Scan for the cell matching the given text and deliver its (x, y) coordinate at center. 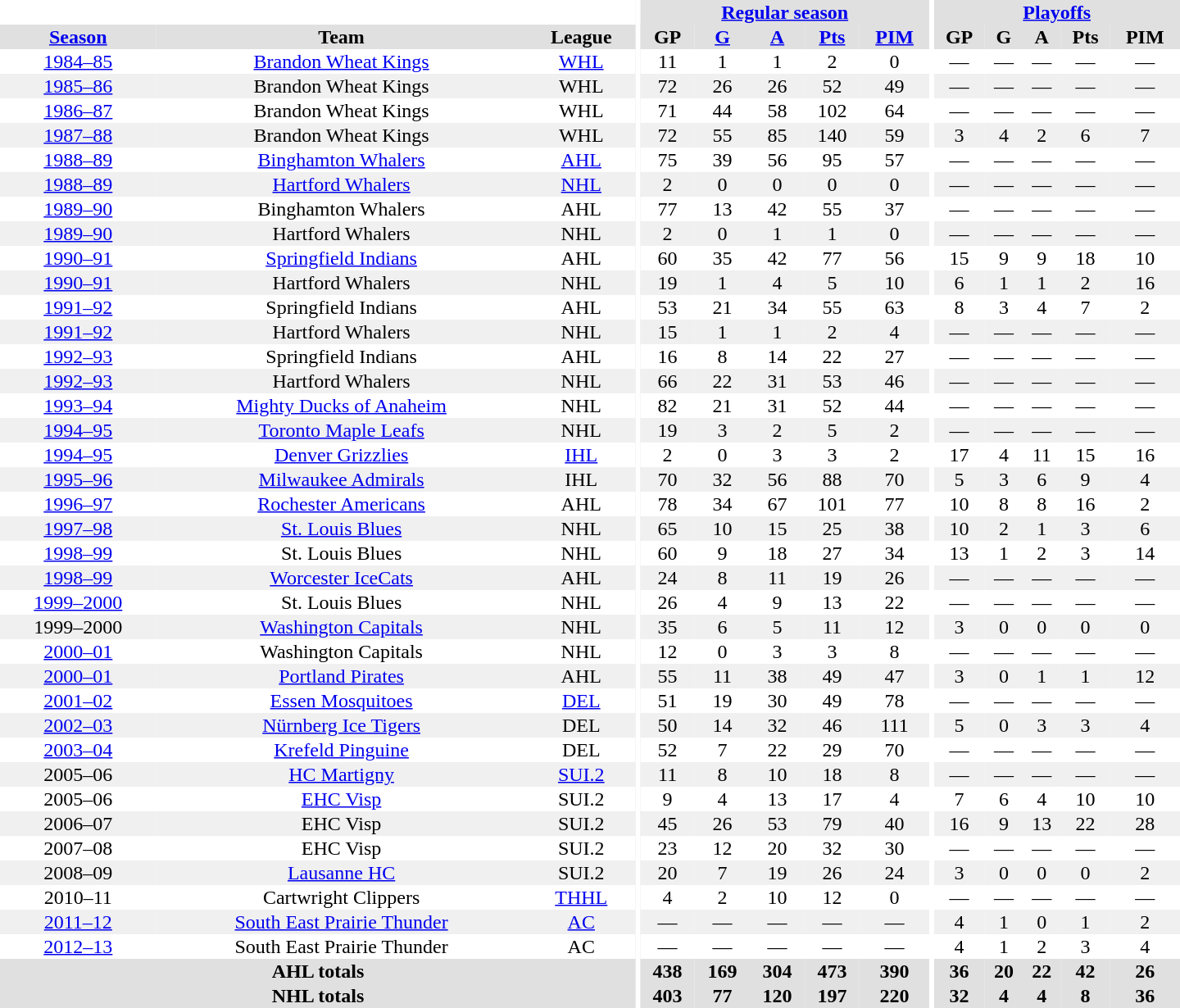
Denver Grizzlies (342, 455)
1985–86 (79, 86)
Nürnberg Ice Tigers (342, 725)
23 (667, 848)
2003–04 (79, 750)
79 (833, 824)
28 (1146, 824)
1984–85 (79, 61)
25 (833, 529)
Worcester IceCats (342, 578)
2001–02 (79, 701)
Rochester Americans (342, 504)
Milwaukee Admirals (342, 479)
1987–88 (79, 135)
Portland Pirates (342, 676)
403 (667, 996)
111 (895, 725)
2006–07 (79, 824)
58 (777, 111)
NHL totals (318, 996)
1986–87 (79, 111)
140 (833, 135)
65 (667, 529)
64 (895, 111)
63 (895, 307)
197 (833, 996)
Toronto Maple Leafs (342, 430)
Essen Mosquitoes (342, 701)
Playoffs (1057, 12)
Season (79, 37)
102 (833, 111)
40 (895, 824)
45 (667, 824)
51 (667, 701)
2011–12 (79, 922)
37 (895, 209)
67 (777, 504)
League (582, 37)
2002–03 (79, 725)
50 (667, 725)
473 (833, 971)
1995–96 (79, 479)
438 (667, 971)
220 (895, 996)
THHL (582, 897)
169 (723, 971)
Krefeld Pinguine (342, 750)
2008–09 (79, 873)
71 (667, 111)
Team (342, 37)
Regular season (785, 12)
57 (895, 160)
66 (667, 381)
47 (895, 676)
304 (777, 971)
2010–11 (79, 897)
101 (833, 504)
88 (833, 479)
59 (895, 135)
Mighty Ducks of Anaheim (342, 406)
AHL totals (318, 971)
1996–97 (79, 504)
120 (777, 996)
2007–08 (79, 848)
95 (833, 160)
2012–13 (79, 947)
1993–94 (79, 406)
Cartwright Clippers (342, 897)
39 (723, 160)
1997–98 (79, 529)
85 (777, 135)
29 (833, 750)
75 (667, 160)
82 (667, 406)
HC Martigny (342, 774)
Lausanne HC (342, 873)
390 (895, 971)
